Detect which cell encompasses the target text, then output its (X, Y) center coordinate. 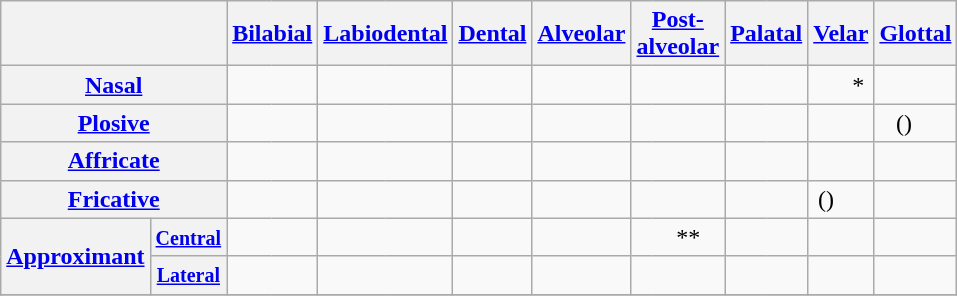
Bilabial (272, 34)
Alveolar (582, 34)
Fricative (114, 199)
** (689, 237)
Post-alveolar (678, 34)
Glottal (916, 34)
Palatal (766, 34)
Labiodental (386, 34)
Affricate (114, 161)
Approximant (76, 256)
Plosive (114, 123)
Central (188, 237)
Velar (841, 34)
Lateral (188, 275)
* (859, 85)
Nasal (114, 85)
Dental (492, 34)
